Output the [X, Y] coordinate of the center of the cell containing the given text.  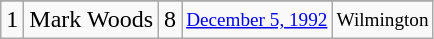
Wilmington [382, 20]
1 [12, 20]
Mark Woods [92, 20]
December 5, 1992 [257, 20]
8 [170, 20]
